Detect which cell encompasses the target text, then output its [X, Y] center coordinate. 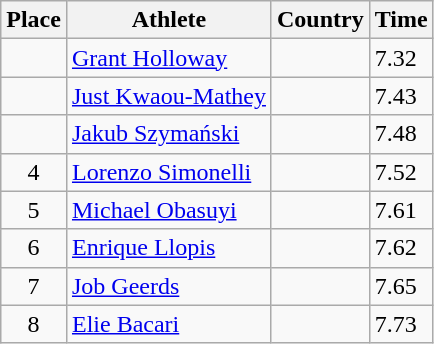
Michael Obasuyi [168, 210]
7.65 [401, 286]
Job Geerds [168, 286]
7.48 [401, 134]
7.62 [401, 248]
Elie Bacari [168, 324]
Enrique Llopis [168, 248]
Lorenzo Simonelli [168, 172]
Athlete [168, 20]
5 [34, 210]
7 [34, 286]
Just Kwaou-Mathey [168, 96]
Place [34, 20]
7.32 [401, 58]
Grant Holloway [168, 58]
Time [401, 20]
7.61 [401, 210]
Jakub Szymański [168, 134]
7.73 [401, 324]
7.52 [401, 172]
Country [320, 20]
4 [34, 172]
8 [34, 324]
7.43 [401, 96]
6 [34, 248]
